Pinpoint the cell where the given text exists, returning its [x, y] midpoint coordinate. 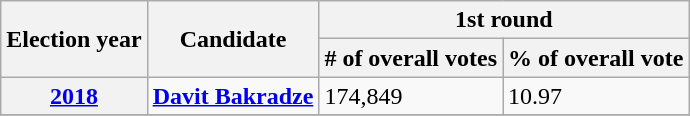
1st round [504, 20]
Election year [74, 39]
10.97 [596, 96]
% of overall vote [596, 58]
# of overall votes [411, 58]
174,849 [411, 96]
Davit Bakradze [233, 96]
2018 [74, 96]
Candidate [233, 39]
